For the text-containing cell, return its midpoint in [X, Y] coordinate format. 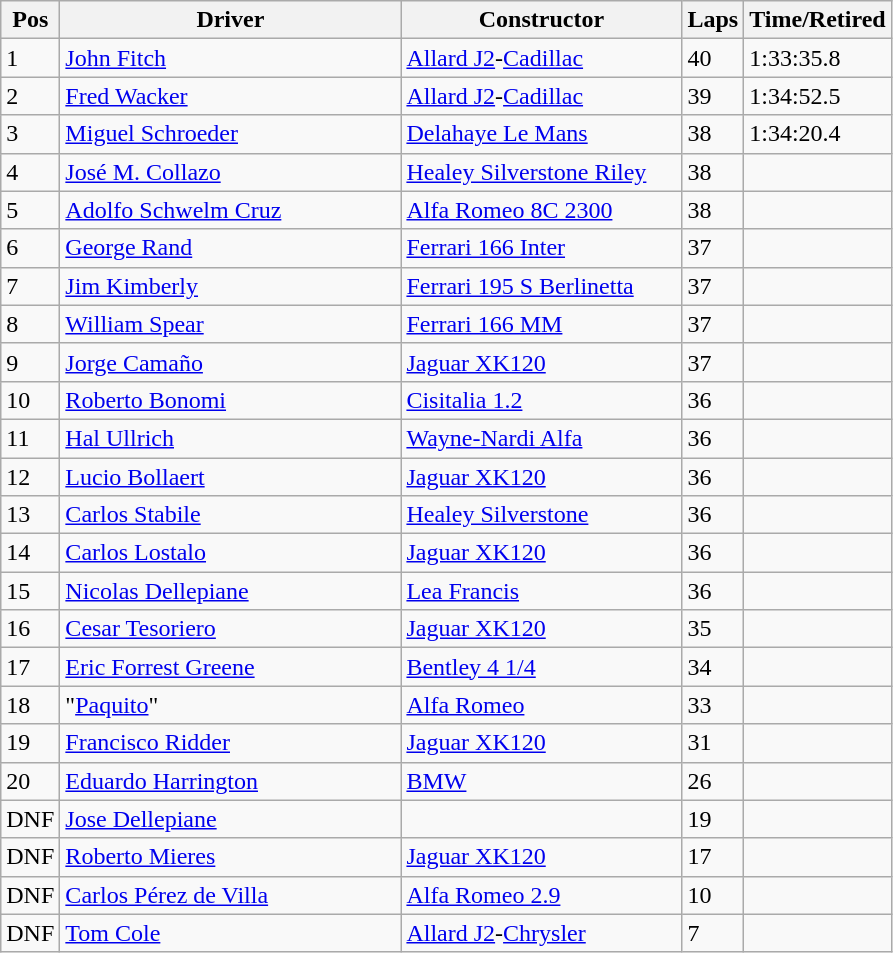
33 [713, 705]
Jose Dellepiane [230, 819]
Lucio Bollaert [230, 477]
12 [30, 477]
Ferrari 166 Inter [542, 248]
Fred Wacker [230, 96]
20 [30, 781]
1 [30, 58]
Roberto Bonomi [230, 400]
Pos [30, 20]
3 [30, 134]
40 [713, 58]
18 [30, 705]
1:34:20.4 [818, 134]
Alfa Romeo [542, 705]
13 [30, 515]
Cesar Tesoriero [230, 629]
11 [30, 438]
Bentley 4 1/4 [542, 667]
Carlos Pérez de Villa [230, 895]
31 [713, 743]
Carlos Lostalo [230, 553]
Tom Cole [230, 933]
José M. Collazo [230, 172]
8 [30, 324]
Adolfo Schwelm Cruz [230, 210]
John Fitch [230, 58]
Roberto Mieres [230, 857]
Jim Kimberly [230, 286]
Wayne-Nardi Alfa [542, 438]
BMW [542, 781]
William Spear [230, 324]
George Rand [230, 248]
9 [30, 362]
26 [713, 781]
14 [30, 553]
Eric Forrest Greene [230, 667]
Time/Retired [818, 20]
Constructor [542, 20]
16 [30, 629]
Francisco Ridder [230, 743]
Nicolas Dellepiane [230, 591]
5 [30, 210]
Allard J2-Chrysler [542, 933]
Eduardo Harrington [230, 781]
4 [30, 172]
Hal Ullrich [230, 438]
1:33:35.8 [818, 58]
Delahaye Le Mans [542, 134]
Healey Silverstone Riley [542, 172]
Jorge Camaño [230, 362]
Healey Silverstone [542, 515]
6 [30, 248]
Laps [713, 20]
Ferrari 195 S Berlinetta [542, 286]
Alfa Romeo 2.9 [542, 895]
34 [713, 667]
2 [30, 96]
"Paquito" [230, 705]
15 [30, 591]
1:34:52.5 [818, 96]
Alfa Romeo 8C 2300 [542, 210]
Carlos Stabile [230, 515]
Driver [230, 20]
35 [713, 629]
Cisitalia 1.2 [542, 400]
39 [713, 96]
Ferrari 166 MM [542, 324]
Miguel Schroeder [230, 134]
Lea Francis [542, 591]
